Output the [x, y] coordinate of the center of the cell containing the given text.  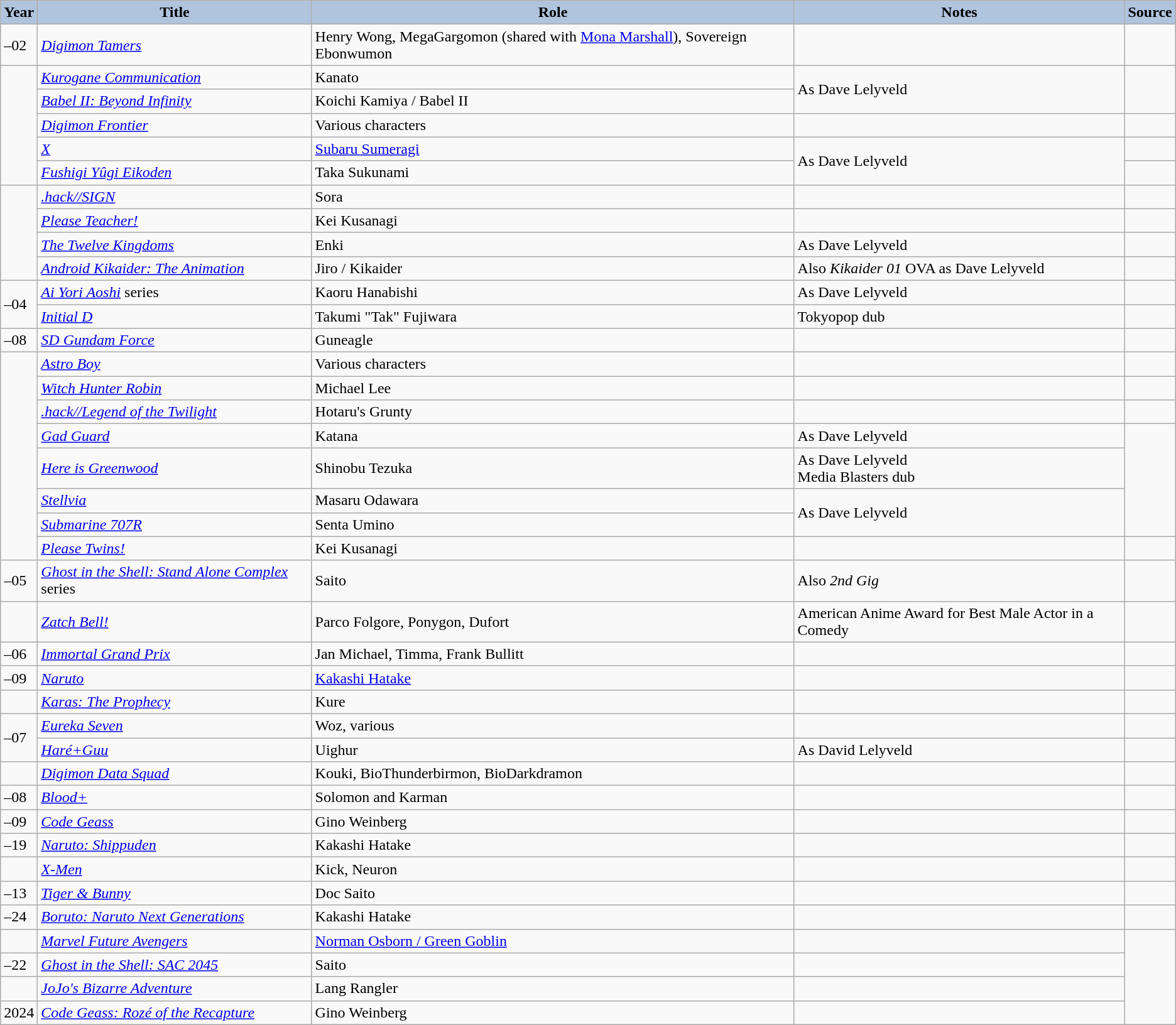
Digimon Data Squad [175, 774]
Marvel Future Avengers [175, 941]
–24 [19, 917]
Digimon Tamers [175, 45]
Haré+Guu [175, 749]
Babel II: Beyond Infinity [175, 101]
Doc Saito [553, 893]
Please Teacher! [175, 220]
Eureka Seven [175, 725]
X [175, 149]
Solomon and Karman [553, 798]
.hack//Legend of the Twilight [175, 412]
Subaru Sumeragi [553, 149]
Kure [553, 702]
Astro Boy [175, 364]
Sora [553, 197]
–07 [19, 737]
American Anime Award for Best Male Actor in a Comedy [959, 622]
Shinobu Tezuka [553, 469]
–22 [19, 965]
Kurogane Communication [175, 77]
Please Twins! [175, 548]
As Dave LelyveldMedia Blasters dub [959, 469]
Norman Osborn / Green Goblin [553, 941]
Koichi Kamiya / Babel II [553, 101]
Kanato [553, 77]
Fushigi Yûgi Eikoden [175, 173]
Digimon Frontier [175, 125]
Kaoru Hanabishi [553, 292]
Ghost in the Shell: Stand Alone Complex series [175, 580]
Guneagle [553, 340]
Year [19, 13]
Jan Michael, Timma, Frank Bullitt [553, 654]
–05 [19, 580]
Zatch Bell! [175, 622]
–04 [19, 304]
Initial D [175, 316]
Woz, various [553, 725]
Naruto [175, 678]
Takumi "Tak" Fujiwara [553, 316]
–02 [19, 45]
Parco Folgore, Ponygon, Dufort [553, 622]
–13 [19, 893]
JoJo's Bizarre Adventure [175, 989]
SD Gundam Force [175, 340]
Kick, Neuron [553, 869]
Enki [553, 244]
Uighur [553, 749]
Naruto: Shippuden [175, 845]
Gad Guard [175, 436]
Also Kikaider 01 OVA as Dave Lelyveld [959, 268]
Also 2nd Gig [959, 580]
Lang Rangler [553, 989]
Taka Sukunami [553, 173]
Notes [959, 13]
Tiger & Bunny [175, 893]
–19 [19, 845]
Ghost in the Shell: SAC 2045 [175, 965]
Masaru Odawara [553, 501]
Code Geass: Rozé of the Recapture [175, 1012]
Here is Greenwood [175, 469]
Katana [553, 436]
The Twelve Kingdoms [175, 244]
Witch Hunter Robin [175, 388]
Michael Lee [553, 388]
Jiro / Kikaider [553, 268]
Title [175, 13]
Boruto: Naruto Next Generations [175, 917]
Kouki, BioThunderbirmon, BioDarkdramon [553, 774]
Stellvia [175, 501]
Senta Umino [553, 524]
Henry Wong, MegaGargomon (shared with Mona Marshall), Sovereign Ebonwumon [553, 45]
–06 [19, 654]
Android Kikaider: The Animation [175, 268]
Role [553, 13]
X-Men [175, 869]
Code Geass [175, 822]
2024 [19, 1012]
Ai Yori Aoshi series [175, 292]
Source [1150, 13]
Hotaru's Grunty [553, 412]
Karas: The Prophecy [175, 702]
Submarine 707R [175, 524]
.hack//SIGN [175, 197]
Immortal Grand Prix [175, 654]
Blood+ [175, 798]
As David Lelyveld [959, 749]
Tokyopop dub [959, 316]
